Detect which cell encompasses the target text, then output its [x, y] center coordinate. 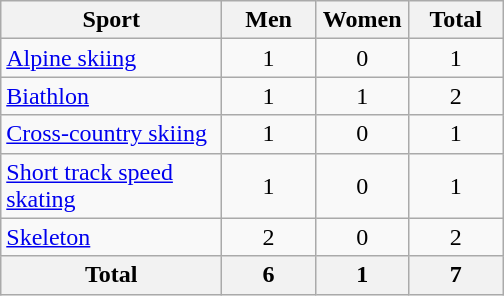
Sport [112, 20]
6 [269, 275]
Women [362, 20]
Cross-country skiing [112, 134]
Short track speed skating [112, 186]
Skeleton [112, 237]
Alpine skiing [112, 58]
Biathlon [112, 96]
7 [456, 275]
Men [269, 20]
